Extract the (X, Y) coordinate from the center of the cell holding the provided text.  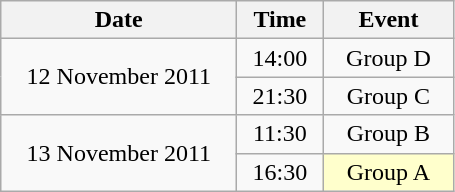
Group A (388, 172)
Date (119, 20)
16:30 (280, 172)
Group B (388, 134)
11:30 (280, 134)
Group C (388, 96)
12 November 2011 (119, 77)
Time (280, 20)
Event (388, 20)
13 November 2011 (119, 153)
14:00 (280, 58)
21:30 (280, 96)
Group D (388, 58)
